Pinpoint the cell where the given text exists, returning its (x, y) midpoint coordinate. 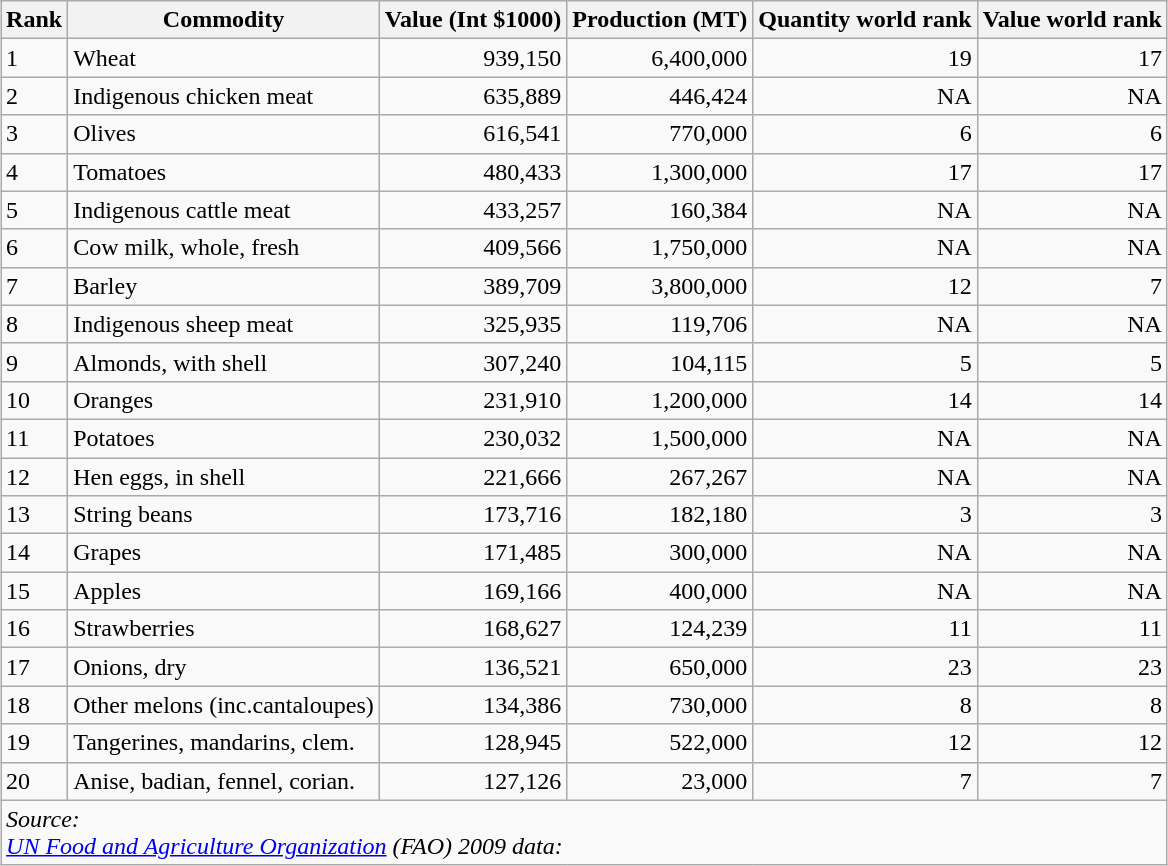
400,000 (660, 591)
18 (34, 705)
730,000 (660, 705)
Apples (224, 591)
160,384 (660, 210)
221,666 (473, 477)
325,935 (473, 324)
616,541 (473, 134)
182,180 (660, 515)
389,709 (473, 286)
Wheat (224, 58)
2 (34, 96)
10 (34, 400)
1,200,000 (660, 400)
171,485 (473, 553)
Oranges (224, 400)
Other melons (inc.cantaloupes) (224, 705)
20 (34, 781)
Commodity (224, 20)
230,032 (473, 438)
300,000 (660, 553)
Indigenous cattle meat (224, 210)
Onions, dry (224, 667)
4 (34, 172)
Rank (34, 20)
1,300,000 (660, 172)
770,000 (660, 134)
13 (34, 515)
Value world rank (1072, 20)
Indigenous chicken meat (224, 96)
433,257 (473, 210)
Almonds, with shell (224, 362)
16 (34, 629)
124,239 (660, 629)
Cow milk, whole, fresh (224, 248)
6,400,000 (660, 58)
409,566 (473, 248)
Strawberries (224, 629)
Anise, badian, fennel, corian. (224, 781)
Production (MT) (660, 20)
939,150 (473, 58)
136,521 (473, 667)
1 (34, 58)
446,424 (660, 96)
104,115 (660, 362)
Quantity world rank (865, 20)
650,000 (660, 667)
1,500,000 (660, 438)
3,800,000 (660, 286)
Potatoes (224, 438)
168,627 (473, 629)
Hen eggs, in shell (224, 477)
Barley (224, 286)
1,750,000 (660, 248)
307,240 (473, 362)
522,000 (660, 743)
169,166 (473, 591)
Indigenous sheep meat (224, 324)
Source: UN Food and Agriculture Organization (FAO) 2009 data: (584, 832)
119,706 (660, 324)
String beans (224, 515)
267,267 (660, 477)
Value (Int $1000) (473, 20)
635,889 (473, 96)
480,433 (473, 172)
23,000 (660, 781)
128,945 (473, 743)
134,386 (473, 705)
231,910 (473, 400)
15 (34, 591)
9 (34, 362)
Olives (224, 134)
127,126 (473, 781)
173,716 (473, 515)
Tangerines, mandarins, clem. (224, 743)
Grapes (224, 553)
Tomatoes (224, 172)
